Determine the [x, y] coordinate at the center of the cell enclosing the given text.  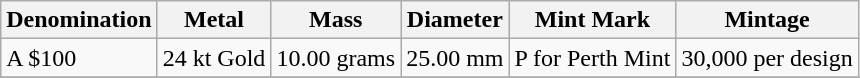
Mass [336, 20]
Mint Mark [592, 20]
30,000 per design [767, 58]
25.00 mm [455, 58]
Denomination [79, 20]
Metal [214, 20]
10.00 grams [336, 58]
Mintage [767, 20]
24 kt Gold [214, 58]
Diameter [455, 20]
P for Perth Mint [592, 58]
A $100 [79, 58]
